Return (X, Y) of the center of cell containing provided text 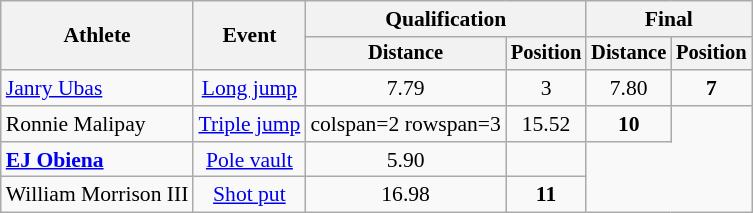
Pole vault (249, 160)
Qualification (446, 19)
7.79 (406, 88)
7 (711, 88)
7.80 (628, 88)
10 (628, 124)
Janry Ubas (98, 88)
Triple jump (249, 124)
Long jump (249, 88)
3 (546, 88)
5.90 (406, 160)
11 (546, 195)
EJ Obiena (98, 160)
Event (249, 36)
15.52 (546, 124)
Ronnie Malipay (98, 124)
16.98 (406, 195)
Shot put (249, 195)
colspan=2 rowspan=3 (406, 124)
Athlete (98, 36)
William Morrison III (98, 195)
Final (668, 19)
